Detect which cell encompasses the target text, then output its (x, y) center coordinate. 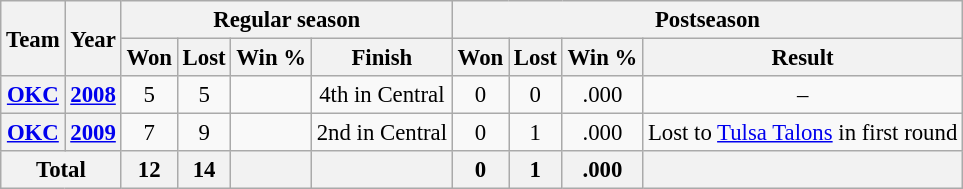
Finish (382, 58)
Total (61, 170)
2nd in Central (382, 133)
4th in Central (382, 95)
12 (149, 170)
7 (149, 133)
Lost to Tulsa Talons in first round (803, 133)
– (803, 95)
Year (93, 38)
14 (204, 170)
Result (803, 58)
2008 (93, 95)
Postseason (707, 20)
Regular season (286, 20)
2009 (93, 133)
9 (204, 133)
Team (33, 38)
